Locate the cell with the specified text and output its (X, Y) center coordinate. 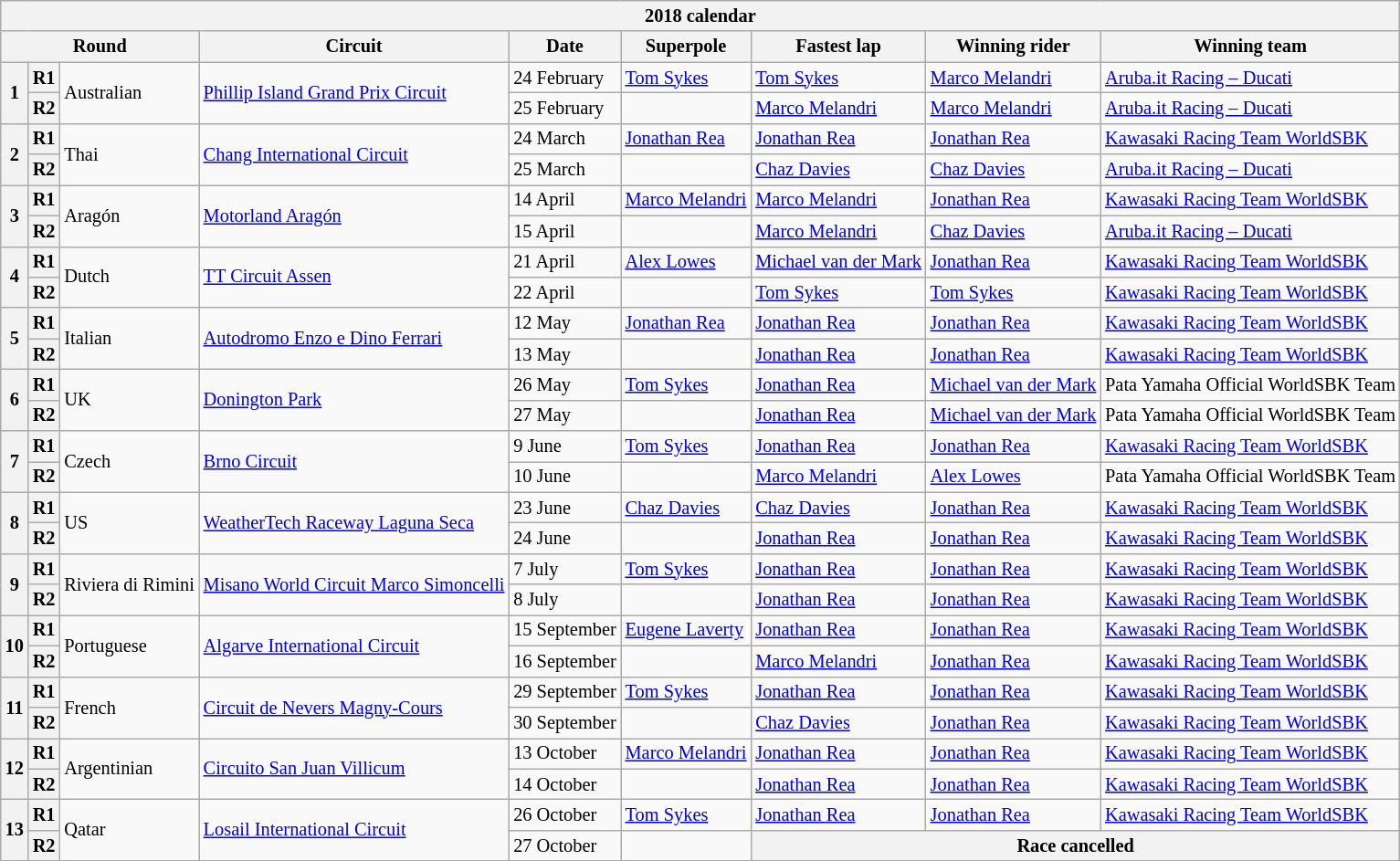
Argentinian (129, 769)
WeatherTech Raceway Laguna Seca (354, 522)
13 May (564, 354)
Motorland Aragón (354, 215)
Portuguese (129, 645)
Algarve International Circuit (354, 645)
7 July (564, 569)
25 February (564, 108)
Chang International Circuit (354, 153)
14 April (564, 200)
Riviera di Rimini (129, 584)
16 September (564, 661)
21 April (564, 262)
1 (15, 93)
Losail International Circuit (354, 829)
12 May (564, 323)
29 September (564, 692)
4 (15, 278)
2018 calendar (700, 16)
TT Circuit Assen (354, 278)
27 October (564, 845)
Thai (129, 153)
Aragón (129, 215)
10 June (564, 477)
24 June (564, 538)
8 July (564, 600)
French (129, 707)
Australian (129, 93)
Eugene Laverty (687, 630)
5 (15, 338)
12 (15, 769)
Phillip Island Grand Prix Circuit (354, 93)
11 (15, 707)
2 (15, 153)
Italian (129, 338)
6 (15, 400)
Misano World Circuit Marco Simoncelli (354, 584)
Race cancelled (1076, 845)
Brno Circuit (354, 462)
9 June (564, 446)
25 March (564, 170)
23 June (564, 508)
7 (15, 462)
24 February (564, 78)
Round (100, 47)
13 (15, 829)
Circuito San Juan Villicum (354, 769)
Dutch (129, 278)
Circuit (354, 47)
Circuit de Nevers Magny-Cours (354, 707)
Fastest lap (838, 47)
Superpole (687, 47)
9 (15, 584)
3 (15, 215)
15 April (564, 231)
Czech (129, 462)
Winning team (1250, 47)
Winning rider (1014, 47)
Autodromo Enzo e Dino Ferrari (354, 338)
26 May (564, 384)
13 October (564, 753)
US (129, 522)
22 April (564, 292)
26 October (564, 814)
UK (129, 400)
10 (15, 645)
Donington Park (354, 400)
15 September (564, 630)
Qatar (129, 829)
24 March (564, 139)
14 October (564, 784)
Date (564, 47)
30 September (564, 722)
8 (15, 522)
27 May (564, 415)
